Determine the (x, y) coordinate at the center of the cell enclosing the given text.  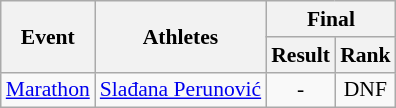
Event (48, 36)
Result (300, 55)
- (300, 90)
Marathon (48, 90)
Athletes (180, 36)
Slađana Perunović (180, 90)
Final (330, 19)
DNF (366, 90)
Rank (366, 55)
